Provide the [X, Y] coordinate of the cell's center where the given text is located.  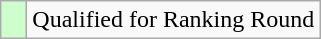
Qualified for Ranking Round [174, 20]
